Return the [X, Y] coordinate for the center point of the cell that contains the specified text.  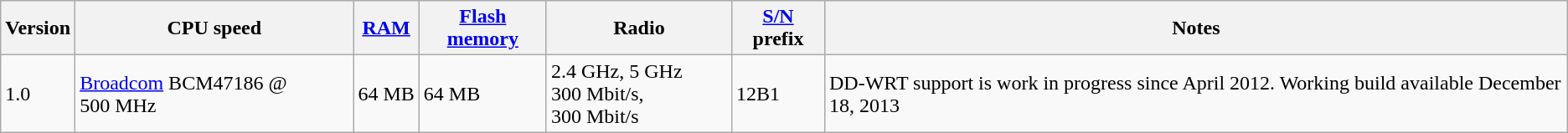
RAM [386, 28]
CPU speed [214, 28]
Flash memory [482, 28]
Version [39, 28]
2.4 GHz, 5 GHz300 Mbit/s, 300 Mbit/s [638, 94]
Notes [1196, 28]
S/N prefix [779, 28]
12B1 [779, 94]
DD-WRT support is work in progress since April 2012. Working build available December 18, 2013 [1196, 94]
1.0 [39, 94]
Broadcom BCM47186 @ 500 MHz [214, 94]
Radio [638, 28]
